Extract the [x, y] coordinate from the center of the cell holding the provided text.  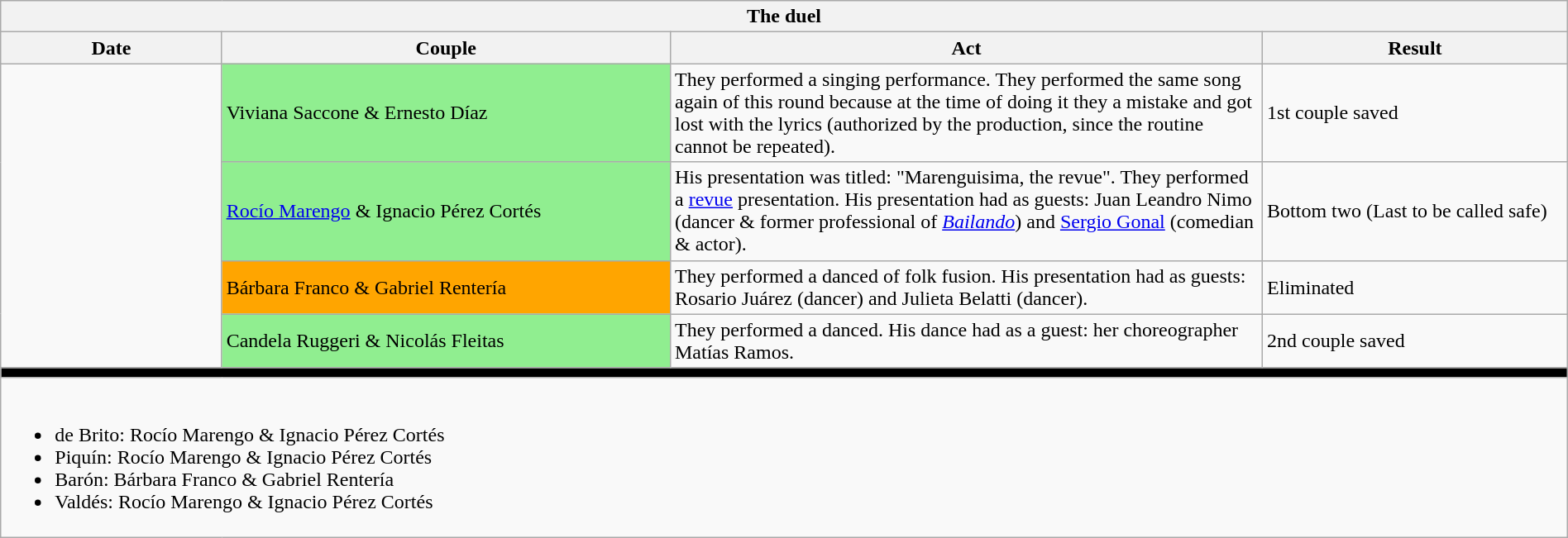
Bárbara Franco & Gabriel Rentería [446, 288]
Date [111, 48]
Result [1416, 48]
Act [966, 48]
The duel [784, 17]
2nd couple saved [1416, 340]
They performed a danced. His dance had as a guest: her choreographer Matías Ramos. [966, 340]
1st couple saved [1416, 112]
Viviana Saccone & Ernesto Díaz [446, 112]
Bottom two (Last to be called safe) [1416, 212]
Rocío Marengo & Ignacio Pérez Cortés [446, 212]
Eliminated [1416, 288]
They performed a danced of folk fusion. His presentation had as guests: Rosario Juárez (dancer) and Julieta Belatti (dancer). [966, 288]
Couple [446, 48]
Candela Ruggeri & Nicolás Fleitas [446, 340]
